Identify which cell holds the provided text, then report its (X, Y) central coordinate. 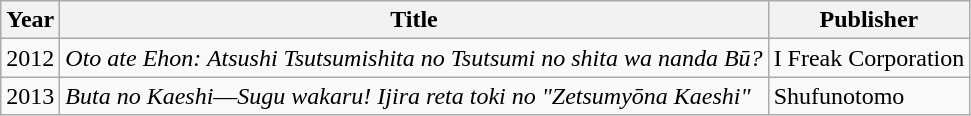
Buta no Kaeshi―Sugu wakaru! Ijira reta toki no "Zetsumyōna Kaeshi" (414, 96)
Shufunotomo (869, 96)
I Freak Corporation (869, 58)
2012 (30, 58)
Publisher (869, 20)
Title (414, 20)
Oto ate Ehon: Atsushi Tsutsumishita no Tsutsumi no shita wa nanda Bū? (414, 58)
Year (30, 20)
2013 (30, 96)
